Return [x, y] of the center of cell containing provided text 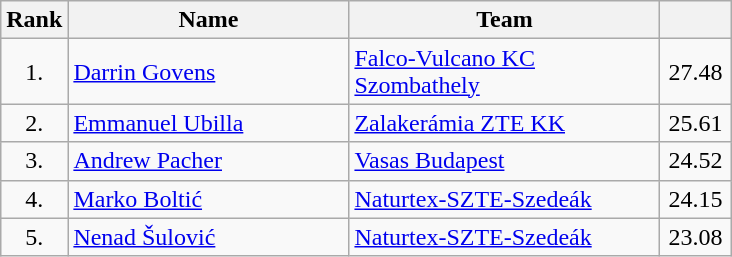
27.48 [696, 72]
Vasas Budapest [504, 161]
Andrew Pacher [208, 161]
5. [34, 237]
Darrin Govens [208, 72]
3. [34, 161]
Nenad Šulović [208, 237]
2. [34, 123]
24.52 [696, 161]
Marko Boltić [208, 199]
24.15 [696, 199]
1. [34, 72]
Emmanuel Ubilla [208, 123]
Rank [34, 20]
Zalakerámia ZTE KK [504, 123]
4. [34, 199]
Name [208, 20]
Falco-Vulcano KC Szombathely [504, 72]
Team [504, 20]
23.08 [696, 237]
25.61 [696, 123]
